Return the (x, y) coordinate for the center point of the cell that contains the specified text.  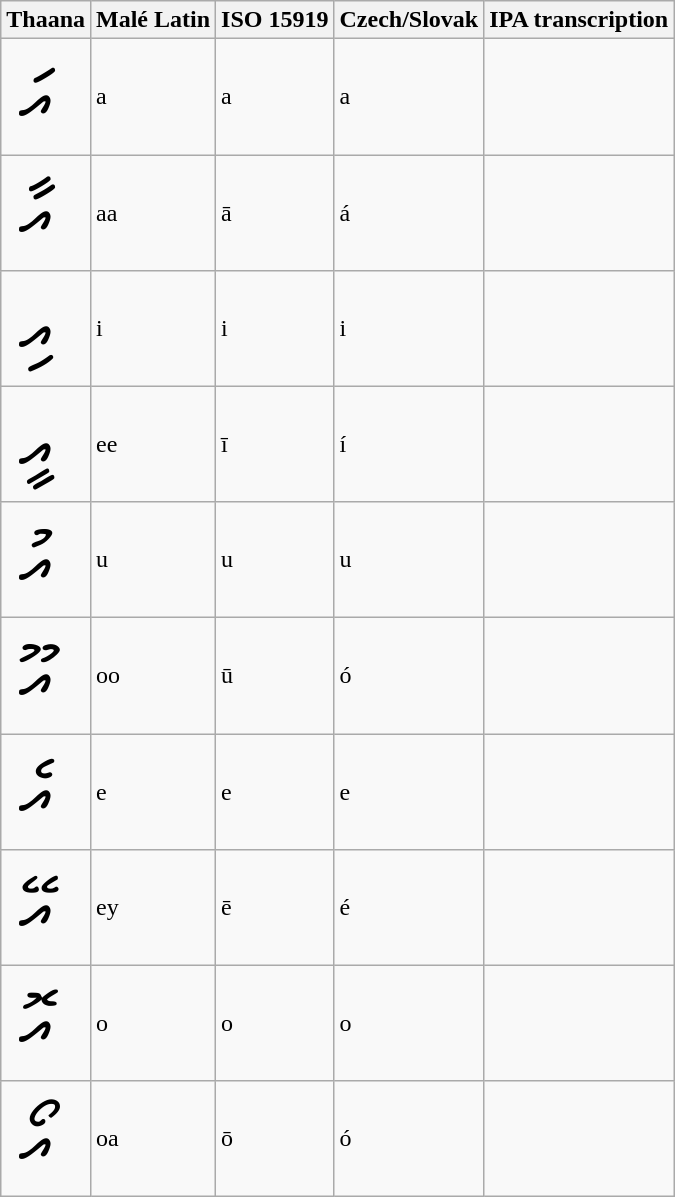
އެ (46, 792)
ō (275, 1139)
އީ (46, 444)
Malé Latin (154, 20)
އި (46, 328)
އޫ (46, 676)
á (409, 213)
ē (275, 907)
ā (275, 213)
í (409, 444)
އޭ (46, 907)
IPA transcription (579, 20)
ū (275, 676)
Thaana (46, 20)
oo (154, 676)
އާ (46, 213)
އު (46, 560)
aa (154, 213)
oa (154, 1139)
އަ (46, 97)
Czech/Slovak (409, 20)
އޮ (46, 1023)
ISO 15919 (275, 20)
é (409, 907)
ee (154, 444)
އޯ (46, 1139)
ey (154, 907)
ī (275, 444)
